Find where the given text appears and provide that cell's center as [x, y] coordinate. 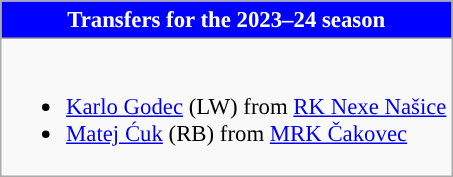
Transfers for the 2023–24 season [226, 20]
Karlo Godec (LW) from RK Nexe Našice Matej Ćuk (RB) from MRK Čakovec [226, 108]
